Return (X, Y) of the center of cell containing provided text 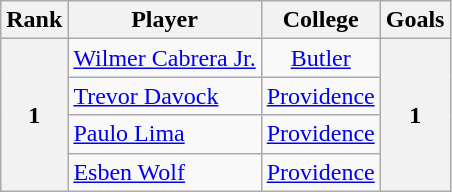
Player (164, 20)
Butler (320, 58)
Goals (415, 20)
Paulo Lima (164, 134)
Rank (34, 20)
Esben Wolf (164, 172)
Trevor Davock (164, 96)
Wilmer Cabrera Jr. (164, 58)
College (320, 20)
